Identify which cell holds the provided text, then report its (x, y) central coordinate. 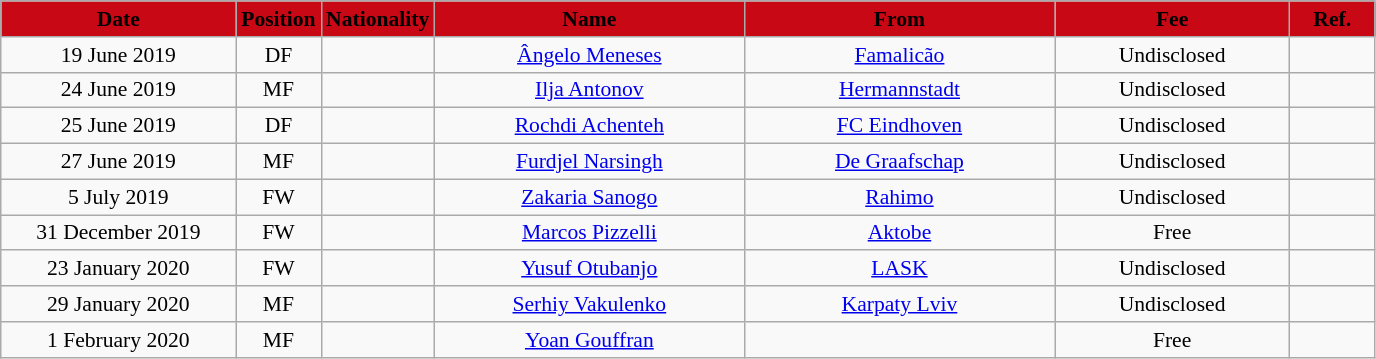
23 January 2020 (118, 269)
De Graafschap (899, 162)
24 June 2019 (118, 90)
Serhiy Vakulenko (589, 304)
Yoan Gouffran (589, 340)
27 June 2019 (118, 162)
Rahimo (899, 197)
FC Eindhoven (899, 126)
LASK (899, 269)
Ilja Antonov (589, 90)
25 June 2019 (118, 126)
Nationality (378, 19)
Yusuf Otubanjo (589, 269)
Ref. (1332, 19)
Marcos Pizzelli (589, 233)
Date (118, 19)
Fee (1172, 19)
Zakaria Sanogo (589, 197)
Furdjel Narsingh (589, 162)
Name (589, 19)
19 June 2019 (118, 55)
Famalicão (899, 55)
Hermannstadt (899, 90)
31 December 2019 (118, 233)
Ângelo Meneses (589, 55)
From (899, 19)
29 January 2020 (118, 304)
1 February 2020 (118, 340)
Aktobe (899, 233)
5 July 2019 (118, 197)
Position (278, 19)
Rochdi Achenteh (589, 126)
Karpaty Lviv (899, 304)
